Detect which cell encompasses the target text, then output its [X, Y] center coordinate. 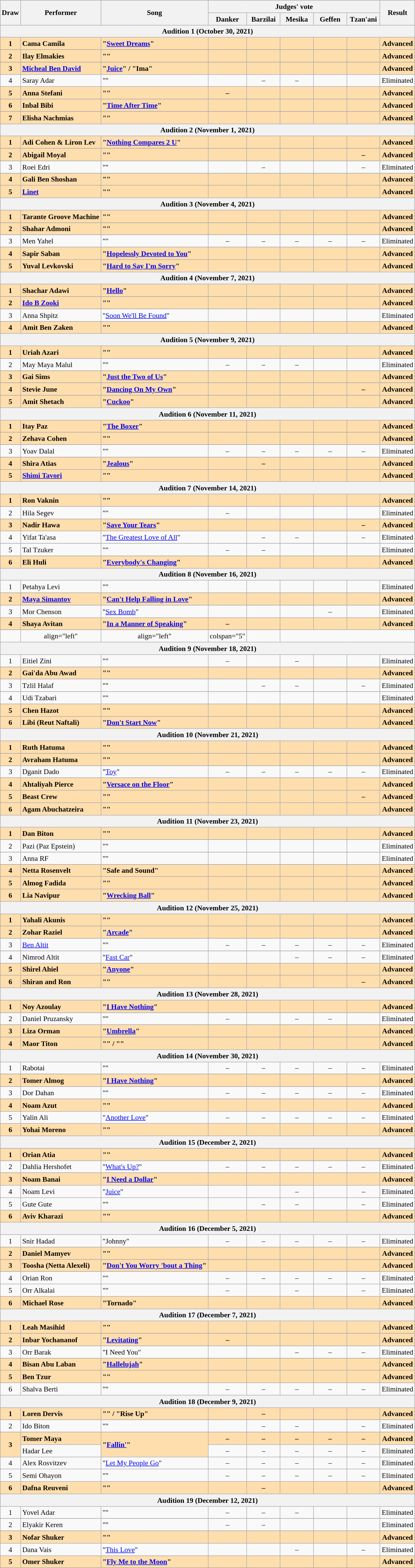
"Soon We'll Be Found" [154, 315]
Ido Biton [61, 1426]
Hila Segev [61, 513]
Roei Edri [61, 167]
"" / "" [154, 1043]
"Wrecking Ball" [154, 895]
"Fly Me to the Moon" [154, 1562]
Audition 19 (December 12, 2021) [207, 1500]
Shiran and Ron [61, 981]
"Hard to Say I'm Sorry" [154, 266]
Amit Ben Zaken [61, 327]
Toosha (Netta Alexeli) [61, 1265]
"Just the Two of Us" [154, 377]
Yohai Moreno [61, 1130]
Tomer Maya [61, 1438]
Stevie June [61, 389]
Judges' vote [294, 7]
"Everybody's Changing" [154, 562]
Elisha Nachmias [61, 118]
Audition 7 (November 14, 2021) [207, 488]
Udi Tzabari [61, 698]
Nofar Shuker [61, 1537]
7 [10, 118]
Agam Abuchatzeira [61, 809]
"Let My People Go" [154, 1463]
"Nothing Compares 2 U" [154, 142]
Ben Altit [61, 945]
colspan="5" [227, 636]
Daniel Pruzansky [61, 1019]
Abigail Moyal [61, 155]
Noam Banai [61, 1179]
Elyakir Keren [61, 1525]
"Safe and Sound" [154, 870]
Yoav Dalal [61, 451]
Sapir Saban [61, 253]
"Don't Start Now" [154, 722]
Audition 14 (November 30, 2021) [207, 1056]
"The Greatest Love of All" [154, 537]
"Save Your Tears" [154, 525]
Orr Barak [61, 1352]
Bisan Abu Laban [61, 1365]
Nimrod Altit [61, 957]
Ruth Hatuma [61, 747]
"Don't You Worry 'bout a Thing" [154, 1265]
"Cuckoo" [154, 402]
Hadar Lee [61, 1451]
"Hopelessly Devoted to You" [154, 253]
"Fallin'" [154, 1445]
Dor Dahan [61, 1093]
Gai'da Abu Awad [61, 673]
Gute Gute [61, 1204]
Eitiel Zini [61, 661]
Dafna Reuveni [61, 1488]
"The Boxer" [154, 426]
"Another Love" [154, 1117]
Yalin Ali [61, 1117]
"Jealous" [154, 463]
Ron Vaknin [61, 500]
Audition 5 (November 9, 2021) [207, 340]
Omer Shuker [61, 1562]
"Hello" [154, 291]
Men Yahel [61, 241]
Audition 2 (November 1, 2021) [207, 130]
Maya Simantov [61, 599]
"Versace on the Floor" [154, 784]
Orian Ron [61, 1278]
Audition 3 (November 4, 2021) [207, 204]
"Can't Help Falling in Love" [154, 599]
Chen Hazot [61, 710]
Audition 11 (November 23, 2021) [207, 821]
Dana Vais [61, 1549]
Uriah Azari [61, 352]
Audition 13 (November 28, 2021) [207, 994]
"Johnny" [154, 1241]
Zohar Raziel [61, 932]
"This Love" [154, 1549]
Petahya Levi [61, 587]
Yahali Akunis [61, 920]
Tzlil Halaf [61, 686]
Audition 1 (October 30, 2021) [207, 31]
Gai Sims [61, 377]
"Toy" [154, 772]
"Sex Bomb" [154, 611]
Dganit Dado [61, 772]
"Tornado" [154, 1303]
"Hallelujah" [154, 1365]
Semi Ohayon [61, 1476]
Inbal Bibi [61, 105]
Audition 6 (November 11, 2021) [207, 414]
Cama Camila [61, 44]
"In a Manner of Speaking" [154, 624]
"I Need You" [154, 1352]
Danker [227, 19]
Eli Huli [61, 562]
Ahtaliyah Pierce [61, 784]
"Juice" / "Ima" [154, 68]
Ido B Zooki [61, 303]
Aviv Kharazi [61, 1216]
Gali Ben Shoshan [61, 180]
Alex Rosvitzev [61, 1463]
Shirel Ahiel [61, 970]
Tomer Almog [61, 1081]
Geffen [330, 19]
"What's Up?" [154, 1167]
Audition 8 (November 16, 2021) [207, 575]
Yifat Ta'asa [61, 537]
Ilay Elmakies [61, 56]
Audition 18 (December 9, 2021) [207, 1401]
Rabotai [61, 1068]
Lia Navipur [61, 895]
Shira Atias [61, 463]
Orian Atia [61, 1154]
Mesika [297, 19]
Tarante Groove Machine [61, 216]
"I Need a Dollar" [154, 1179]
Netta Rosenvelt [61, 870]
Maor Titon [61, 1043]
Shaya Avitan [61, 624]
Barzilai [263, 19]
Performer [61, 13]
Liza Orman [61, 1031]
"Levitating" [154, 1340]
Anna RF [61, 858]
"Sweet Dreams" [154, 44]
Yuval Levkovski [61, 266]
Orr Alkalai [61, 1290]
Pazi (Paz Epstein) [61, 846]
"Time After Time" [154, 105]
Draw [10, 13]
"Fast Car" [154, 957]
Libi (Reut Naftali) [61, 722]
Ben Tzur [61, 1376]
Audition 16 (December 5, 2021) [207, 1229]
Noam Azut [61, 1105]
Audition 9 (November 18, 2021) [207, 648]
"Anyone" [154, 970]
Leah Masihid [61, 1327]
Noam Levi [61, 1192]
Shimi Tavori [61, 475]
Zehava Cohen [61, 439]
Almog Fadida [61, 883]
Nadir Hawa [61, 525]
Itay Paz [61, 426]
"Arcade" [154, 932]
Micheal Ben David [61, 68]
Result [398, 13]
Shachar Adawi [61, 291]
Linet [61, 192]
Audition 10 (November 21, 2021) [207, 735]
Audition 15 (December 2, 2021) [207, 1142]
Anna Shpitz [61, 315]
Dahlia Hershofet [61, 1167]
Tzan'ani [363, 19]
May Maya Malul [61, 364]
Adi Cohen & Liron Lev [61, 142]
Audition 4 (November 7, 2021) [207, 278]
Tal Tzuker [61, 550]
Mor Chenson [61, 611]
Audition 12 (November 25, 2021) [207, 908]
Snir Hadad [61, 1241]
Daniel Mamyev [61, 1253]
Anna Stefani [61, 93]
Inbar Yochananof [61, 1340]
"Umbrella" [154, 1031]
Saray Adar [61, 80]
Noy Azoulay [61, 1006]
Shalva Berti [61, 1389]
Michael Rose [61, 1303]
Dan Biton [61, 834]
Audition 17 (December 7, 2021) [207, 1315]
"Juice" [154, 1192]
Avraham Hatuma [61, 759]
"" / "Rise Up" [154, 1414]
Beast Crew [61, 797]
Yovel Adar [61, 1512]
Loren Dervis [61, 1414]
"Dancing On My Own" [154, 389]
Song [154, 13]
Shahar Admoni [61, 229]
Amit Shetach [61, 402]
